Provide the (x, y) coordinate of the cell's center where the given text is located.  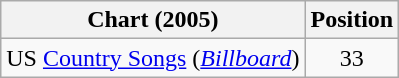
Position (352, 20)
Chart (2005) (153, 20)
33 (352, 58)
US Country Songs (Billboard) (153, 58)
